For the text-containing cell, return its midpoint in [x, y] coordinate format. 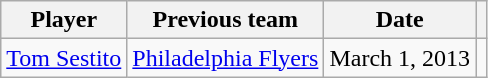
Previous team [226, 20]
Philadelphia Flyers [226, 58]
March 1, 2013 [400, 58]
Player [64, 20]
Date [400, 20]
Tom Sestito [64, 58]
